Locate the cell with the specified text and output its [x, y] center coordinate. 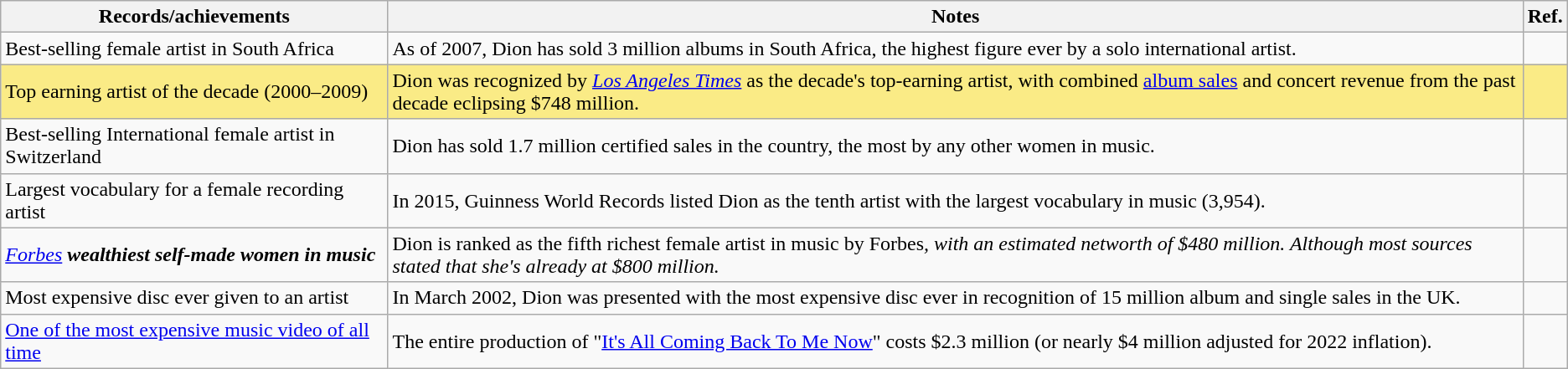
Notes [955, 17]
Largest vocabulary for a female recording artist [194, 201]
Best-selling International female artist in Switzerland [194, 146]
Dion has sold 1.7 million certified sales in the country, the most by any other women in music. [955, 146]
Best-selling female artist in South Africa [194, 49]
As of 2007, Dion has sold 3 million albums in South Africa, the highest figure ever by a solo international artist. [955, 49]
Most expensive disc ever given to an artist [194, 298]
Ref. [1545, 17]
Top earning artist of the decade (2000–2009) [194, 92]
Records/achievements [194, 17]
Forbes wealthiest self-made women in music [194, 254]
In March 2002, Dion was presented with the most expensive disc ever in recognition of 15 million album and single sales in the UK. [955, 298]
The entire production of "It's All Coming Back To Me Now" costs $2.3 million (or nearly $4 million adjusted for 2022 inflation). [955, 341]
In 2015, Guinness World Records listed Dion as the tenth artist with the largest vocabulary in music (3,954). [955, 201]
One of the most expensive music video of all time [194, 341]
